Detect which cell encompasses the target text, then output its [X, Y] center coordinate. 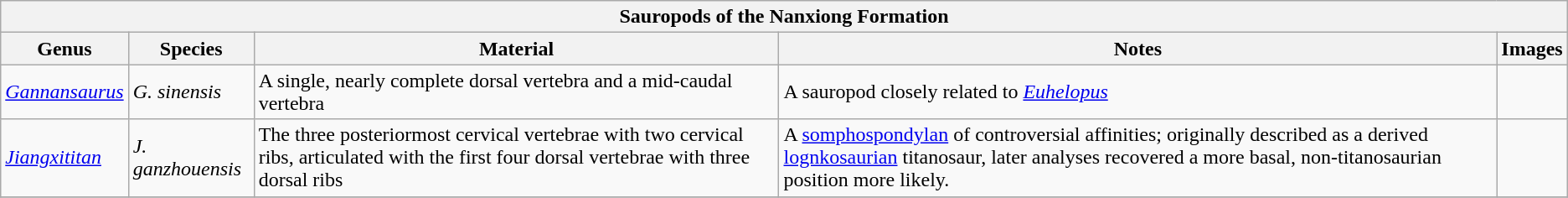
A single, nearly complete dorsal vertebra and a mid-caudal vertebra [516, 92]
G. sinensis [191, 92]
Gannansaurus [64, 92]
Sauropods of the Nanxiong Formation [784, 17]
The three posteriormost cervical vertebrae with two cervical ribs, articulated with the first four dorsal vertebrae with three dorsal ribs [516, 158]
Species [191, 49]
Notes [1137, 49]
Images [1532, 49]
Material [516, 49]
A sauropod closely related to Euhelopus [1137, 92]
Genus [64, 49]
J. ganzhouensis [191, 158]
Jiangxititan [64, 158]
